Identify which cell holds the provided text, then report its [x, y] central coordinate. 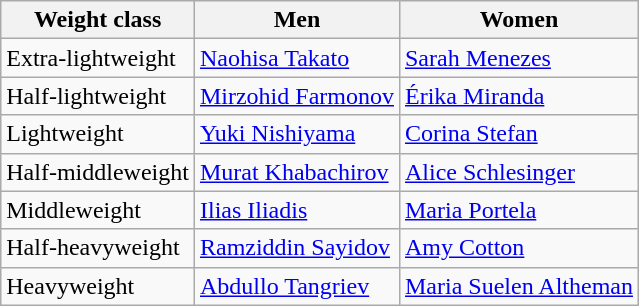
Amy Cotton [518, 248]
Women [518, 20]
Weight class [98, 20]
Lightweight [98, 134]
Corina Stefan [518, 134]
Yuki Nishiyama [296, 134]
Maria Suelen Altheman [518, 286]
Maria Portela [518, 210]
Abdullo Tangriev [296, 286]
Middleweight [98, 210]
Murat Khabachirov [296, 172]
Ilias Iliadis [296, 210]
Sarah Menezes [518, 58]
Heavyweight [98, 286]
Naohisa Takato [296, 58]
Extra-lightweight [98, 58]
Half-middleweight [98, 172]
Ramziddin Sayidov [296, 248]
Half-heavyweight [98, 248]
Mirzohid Farmonov [296, 96]
Érika Miranda [518, 96]
Alice Schlesinger [518, 172]
Men [296, 20]
Half-lightweight [98, 96]
